Capture the cell that displays the provided text and extract its [X, Y] central coordinate. 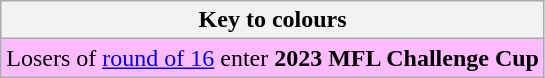
Losers of round of 16 enter 2023 MFL Challenge Cup [273, 58]
Key to colours [273, 20]
